Detect which cell encompasses the target text, then output its [X, Y] center coordinate. 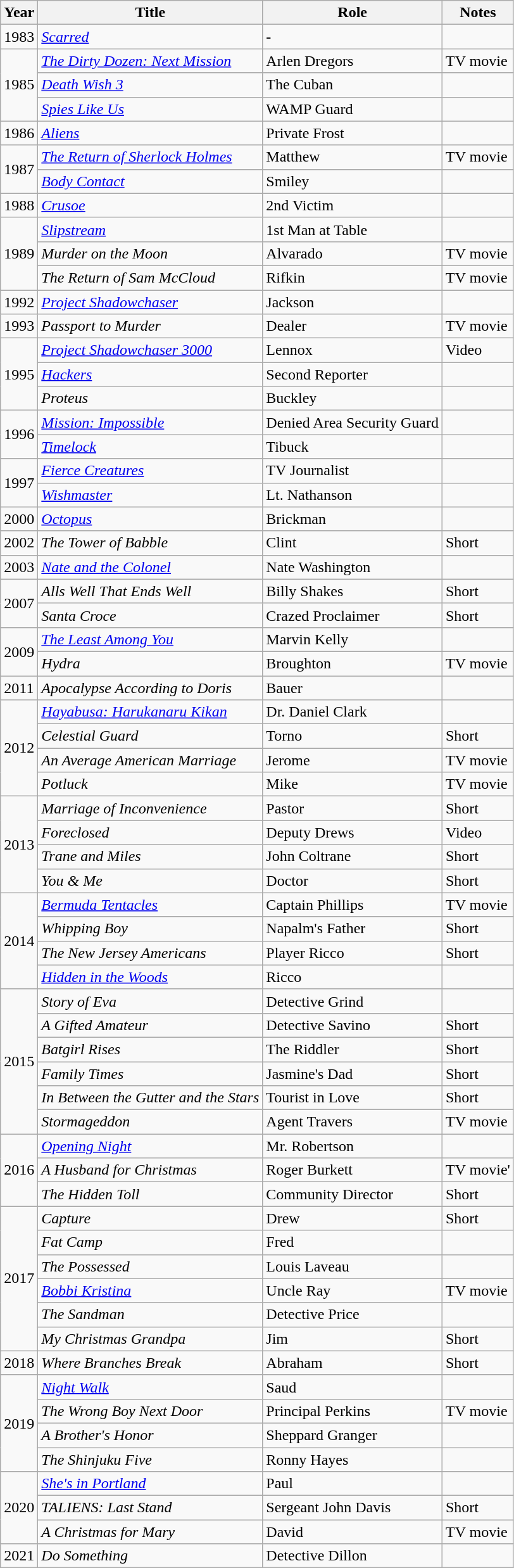
2011 [19, 687]
Private Frost [353, 133]
2009 [19, 651]
Louis Laveau [353, 1266]
Brickman [353, 519]
Trane and Miles [151, 857]
Dealer [353, 326]
The Return of Sam McCloud [151, 277]
Tourist in Love [353, 1098]
Body Contact [151, 181]
Jackson [353, 302]
Abraham [353, 1363]
Wishmaster [151, 495]
The New Jersey Americans [151, 953]
Agent Travers [353, 1122]
She's in Portland [151, 1484]
Billy Shakes [353, 591]
Hackers [151, 374]
An Average American Marriage [151, 760]
Matthew [353, 157]
2020 [19, 1508]
2002 [19, 543]
Alls Well That Ends Well [151, 591]
Smiley [353, 181]
Arlen Dregors [353, 61]
Santa Croce [151, 615]
David [353, 1532]
2012 [19, 748]
2000 [19, 519]
Sergeant John Davis [353, 1508]
Napalm's Father [353, 929]
Role [353, 13]
Passport to Murder [151, 326]
Potluck [151, 784]
1989 [19, 253]
The Wrong Boy Next Door [151, 1411]
Hydra [151, 663]
You & Me [151, 881]
Project Shadowchaser [151, 302]
Story of Eva [151, 1001]
Detective Price [353, 1315]
Do Something [151, 1556]
Proteus [151, 398]
My Christmas Grandpa [151, 1339]
Broughton [353, 663]
Saud [353, 1387]
Foreclosed [151, 832]
1985 [19, 85]
Detective Dillon [353, 1556]
Torno [353, 736]
Doctor [353, 881]
2017 [19, 1278]
Mr. Robertson [353, 1146]
Nate and the Colonel [151, 567]
The Dirty Dozen: Next Mission [151, 61]
Slipstream [151, 229]
TALIENS: Last Stand [151, 1508]
2018 [19, 1363]
The Return of Sherlock Holmes [151, 157]
Where Branches Break [151, 1363]
Scarred [151, 37]
Fat Camp [151, 1242]
Notes [477, 13]
Family Times [151, 1074]
2003 [19, 567]
The Riddler [353, 1049]
Capture [151, 1218]
A Gifted Amateur [151, 1025]
1996 [19, 435]
The Least Among You [151, 639]
Dr. Daniel Clark [353, 712]
1995 [19, 374]
The Tower of Babble [151, 543]
Fred [353, 1242]
1987 [19, 169]
Year [19, 13]
Mission: Impossible [151, 423]
Bobbi Kristina [151, 1291]
Sheppard Granger [353, 1435]
Timelock [151, 447]
Murder on the Moon [151, 253]
WAMP Guard [353, 109]
Death Wish 3 [151, 85]
2021 [19, 1556]
Fierce Creatures [151, 471]
Celestial Guard [151, 736]
Rifkin [353, 277]
Tibuck [353, 447]
Night Walk [151, 1387]
2016 [19, 1170]
Ronny Hayes [353, 1459]
Lt. Nathanson [353, 495]
Drew [353, 1218]
Marriage of Inconvenience [151, 808]
Captain Phillips [353, 905]
Nate Washington [353, 567]
Crazed Proclaimer [353, 615]
The Sandman [151, 1315]
Bauer [353, 687]
1993 [19, 326]
The Cuban [353, 85]
Whipping Boy [151, 929]
1st Man at Table [353, 229]
Uncle Ray [353, 1291]
Deputy Drews [353, 832]
Clint [353, 543]
The Possessed [151, 1266]
Pastor [353, 808]
Lennox [353, 350]
The Hidden Toll [151, 1194]
Roger Burkett [353, 1170]
2014 [19, 941]
A Brother's Honor [151, 1435]
2015 [19, 1061]
2013 [19, 845]
Spies Like Us [151, 109]
Hidden in the Woods [151, 977]
Jasmine's Dad [353, 1074]
Detective Savino [353, 1025]
Mike [353, 784]
Denied Area Security Guard [353, 423]
TV movie' [477, 1170]
Stormageddon [151, 1122]
Title [151, 13]
2007 [19, 603]
Project Shadowchaser 3000 [151, 350]
A Christmas for Mary [151, 1532]
Player Ricco [353, 953]
Alvarado [353, 253]
Batgirl Rises [151, 1049]
Jim [353, 1339]
Principal Perkins [353, 1411]
1986 [19, 133]
1988 [19, 205]
Second Reporter [353, 374]
Bermuda Tentacles [151, 905]
2019 [19, 1423]
Crusoe [151, 205]
Detective Grind [353, 1001]
2nd Victim [353, 205]
The Shinjuku Five [151, 1459]
Community Director [353, 1194]
John Coltrane [353, 857]
Apocalypse According to Doris [151, 687]
Opening Night [151, 1146]
Octopus [151, 519]
Paul [353, 1484]
TV Journalist [353, 471]
Buckley [353, 398]
Aliens [151, 133]
A Husband for Christmas [151, 1170]
1997 [19, 483]
Jerome [353, 760]
1992 [19, 302]
Marvin Kelly [353, 639]
In Between the Gutter and the Stars [151, 1098]
- [353, 37]
Hayabusa: Harukanaru Kikan [151, 712]
Ricco [353, 977]
1983 [19, 37]
